Find where the given text appears and provide that cell's center as [x, y] coordinate. 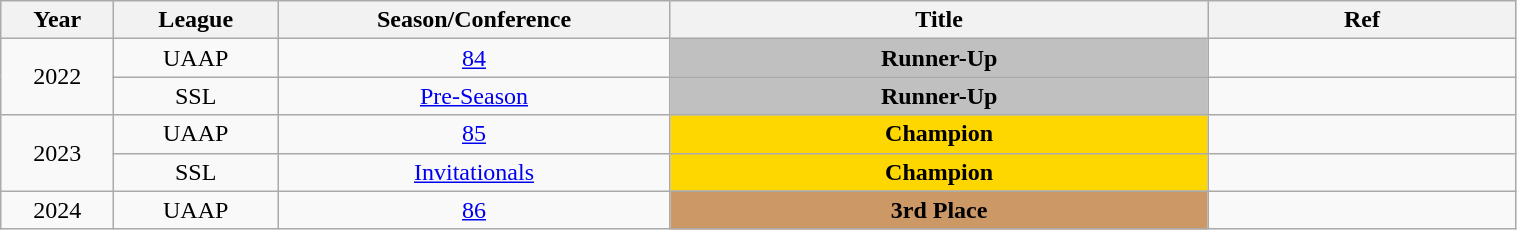
3rd Place [939, 210]
Season/Conference [474, 20]
85 [474, 134]
2022 [58, 77]
84 [474, 58]
Ref [1362, 20]
League [196, 20]
Pre-Season [474, 96]
86 [474, 210]
2024 [58, 210]
Title [939, 20]
Invitationals [474, 172]
Year [58, 20]
2023 [58, 153]
